Scan for the cell matching the given text and deliver its (X, Y) coordinate at center. 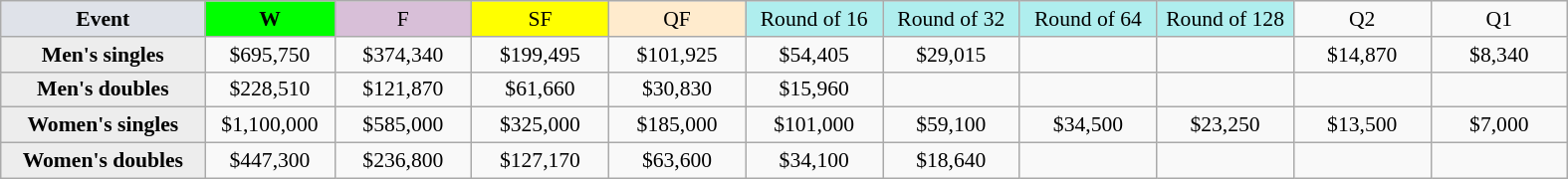
Event (104, 19)
$63,600 (677, 161)
W (270, 19)
Q1 (1499, 19)
$585,000 (403, 125)
$374,340 (403, 55)
$8,340 (1499, 55)
$185,000 (677, 125)
Men's singles (104, 55)
F (403, 19)
$61,660 (541, 89)
$199,495 (541, 55)
Women's singles (104, 125)
$101,000 (814, 125)
$54,405 (814, 55)
SF (541, 19)
Round of 64 (1088, 19)
Women's doubles (104, 161)
$121,870 (403, 89)
Round of 128 (1226, 19)
$34,100 (814, 161)
$325,000 (541, 125)
$127,170 (541, 161)
$1,100,000 (270, 125)
$695,750 (270, 55)
$236,800 (403, 161)
$7,000 (1499, 125)
QF (677, 19)
$59,100 (951, 125)
Men's doubles (104, 89)
$23,250 (1226, 125)
$15,960 (814, 89)
$101,925 (677, 55)
$30,830 (677, 89)
$228,510 (270, 89)
$447,300 (270, 161)
Round of 16 (814, 19)
$29,015 (951, 55)
$34,500 (1088, 125)
Round of 32 (951, 19)
$13,500 (1362, 125)
Q2 (1362, 19)
$18,640 (951, 161)
$14,870 (1362, 55)
